Locate the cell with the specified text and output its [X, Y] center coordinate. 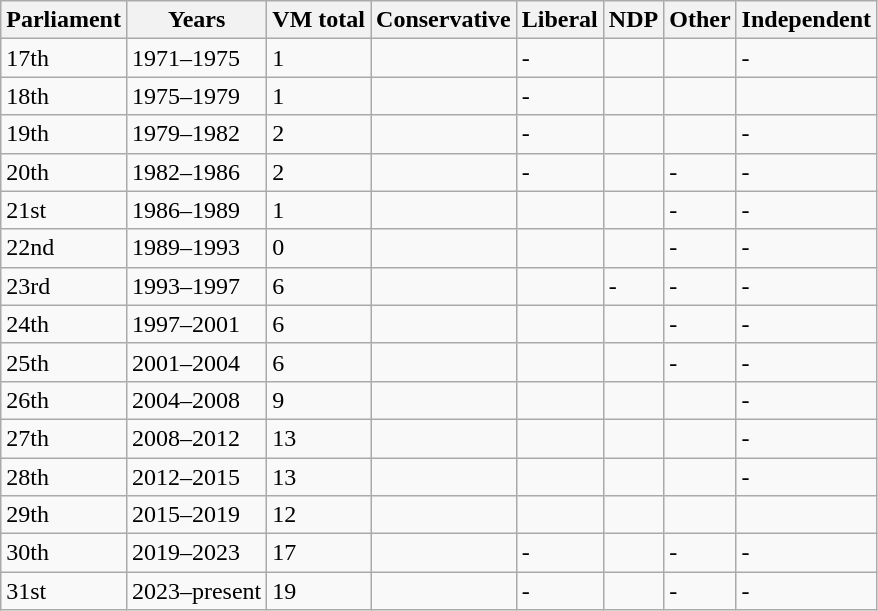
1971–1975 [196, 58]
19 [319, 591]
24th [64, 324]
VM total [319, 20]
17th [64, 58]
NDP [633, 20]
1993–1997 [196, 286]
1975–1979 [196, 96]
1982–1986 [196, 172]
12 [319, 515]
1989–1993 [196, 248]
27th [64, 438]
18th [64, 96]
2023–present [196, 591]
31st [64, 591]
20th [64, 172]
28th [64, 477]
Parliament [64, 20]
1986–1989 [196, 210]
29th [64, 515]
2015–2019 [196, 515]
2008–2012 [196, 438]
Other [700, 20]
1979–1982 [196, 134]
26th [64, 400]
2019–2023 [196, 553]
19th [64, 134]
22nd [64, 248]
Independent [806, 20]
23rd [64, 286]
9 [319, 400]
21st [64, 210]
1997–2001 [196, 324]
Conservative [444, 20]
Liberal [560, 20]
2001–2004 [196, 362]
0 [319, 248]
2012–2015 [196, 477]
Years [196, 20]
17 [319, 553]
30th [64, 553]
25th [64, 362]
2004–2008 [196, 400]
